For the text-containing cell, return its midpoint in [X, Y] coordinate format. 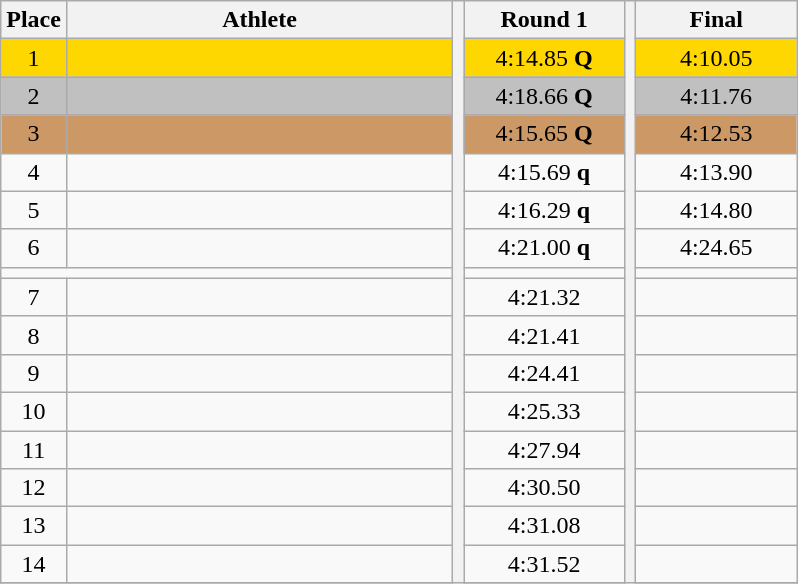
4:31.08 [544, 526]
Round 1 [544, 20]
4:18.66 Q [544, 96]
4:11.76 [716, 96]
4:30.50 [544, 488]
4:27.94 [544, 449]
4:24.41 [544, 373]
4:10.05 [716, 58]
4:13.90 [716, 172]
Athlete [259, 20]
10 [34, 411]
8 [34, 335]
4:21.41 [544, 335]
4:12.53 [716, 134]
1 [34, 58]
4:25.33 [544, 411]
6 [34, 248]
3 [34, 134]
11 [34, 449]
4:15.65 Q [544, 134]
4:24.65 [716, 248]
2 [34, 96]
4:15.69 q [544, 172]
4:21.00 q [544, 248]
Place [34, 20]
4:21.32 [544, 297]
4 [34, 172]
4:31.52 [544, 564]
9 [34, 373]
13 [34, 526]
14 [34, 564]
12 [34, 488]
Final [716, 20]
5 [34, 210]
4:16.29 q [544, 210]
4:14.85 Q [544, 58]
4:14.80 [716, 210]
7 [34, 297]
